Determine the [x, y] coordinate at the center of the cell enclosing the given text.  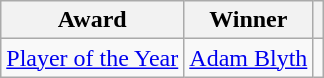
Award [92, 20]
Winner [248, 20]
Adam Blyth [248, 58]
Player of the Year [92, 58]
